Detect which cell encompasses the target text, then output its [x, y] center coordinate. 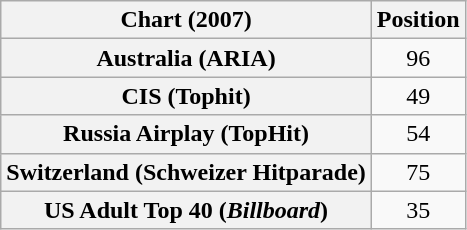
35 [418, 210]
Position [418, 20]
75 [418, 172]
Chart (2007) [186, 20]
Australia (ARIA) [186, 58]
Switzerland (Schweizer Hitparade) [186, 172]
CIS (Tophit) [186, 96]
96 [418, 58]
49 [418, 96]
54 [418, 134]
Russia Airplay (TopHit) [186, 134]
US Adult Top 40 (Billboard) [186, 210]
